Detect which cell encompasses the target text, then output its [x, y] center coordinate. 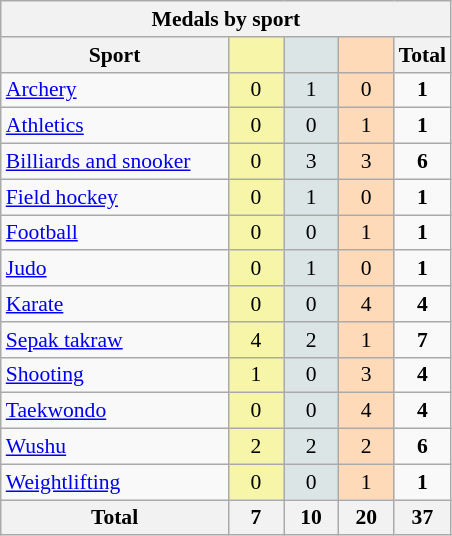
Billiards and snooker [115, 162]
Athletics [115, 126]
Karate [115, 304]
Shooting [115, 375]
10 [312, 518]
37 [422, 518]
Football [115, 233]
Judo [115, 269]
Field hockey [115, 197]
Sport [115, 55]
Sepak takraw [115, 340]
Archery [115, 90]
Wushu [115, 447]
Taekwondo [115, 411]
20 [366, 518]
Medals by sport [226, 19]
Weightlifting [115, 482]
